Search for the cell housing the specified text and yield its (x, y) center coordinate. 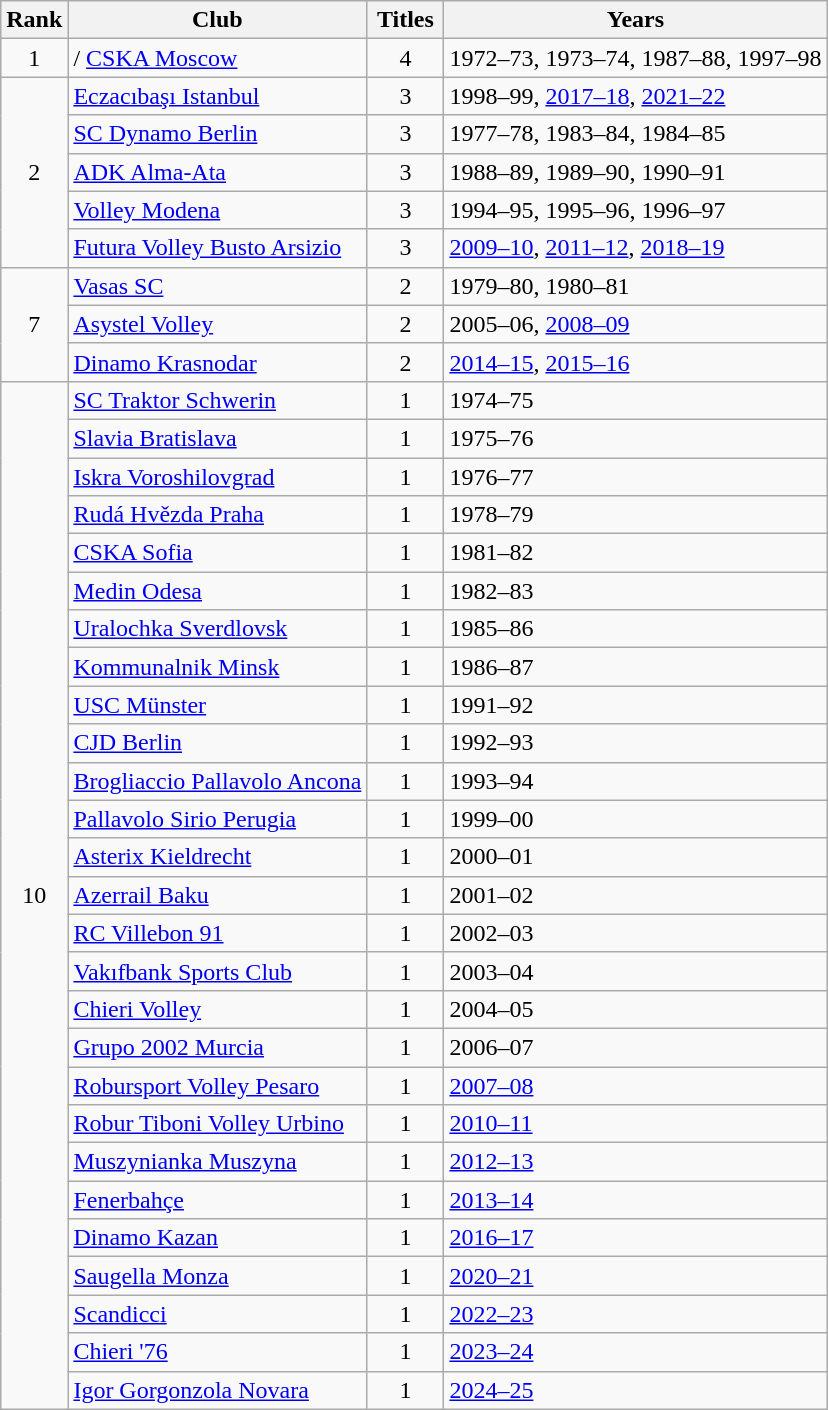
CJD Berlin (218, 743)
1981–82 (636, 553)
1988–89, 1989–90, 1990–91 (636, 172)
Eczacıbaşı Istanbul (218, 96)
Dinamo Krasnodar (218, 362)
1976–77 (636, 477)
1986–87 (636, 667)
Iskra Voroshilovgrad (218, 477)
2007–08 (636, 1085)
2020–21 (636, 1276)
1985–86 (636, 629)
Medin Odesa (218, 591)
2012–13 (636, 1162)
Vasas SC (218, 286)
2024–25 (636, 1390)
Chieri Volley (218, 1009)
Uralochka Sverdlovsk (218, 629)
Robur Tiboni Volley Urbino (218, 1124)
Chieri '76 (218, 1352)
Vakıfbank Sports Club (218, 971)
SC Dynamo Berlin (218, 134)
Years (636, 20)
1978–79 (636, 515)
1998–99, 2017–18, 2021–22 (636, 96)
/ CSKA Moscow (218, 58)
SC Traktor Schwerin (218, 400)
1992–93 (636, 743)
2016–17 (636, 1238)
1975–76 (636, 438)
2000–01 (636, 857)
Titles (406, 20)
ADK Alma-Ata (218, 172)
USC Münster (218, 705)
1974–75 (636, 400)
2009–10, 2011–12, 2018–19 (636, 248)
CSKA Sofia (218, 553)
1982–83 (636, 591)
Scandicci (218, 1314)
Saugella Monza (218, 1276)
2005–06, 2008–09 (636, 324)
Robursport Volley Pesaro (218, 1085)
1972–73, 1973–74, 1987–88, 1997–98 (636, 58)
Azerrail Baku (218, 895)
1991–92 (636, 705)
Rudá Hvězda Praha (218, 515)
1994–95, 1995–96, 1996–97 (636, 210)
2001–02 (636, 895)
2022–23 (636, 1314)
Club (218, 20)
2023–24 (636, 1352)
2010–11 (636, 1124)
Slavia Bratislava (218, 438)
7 (34, 324)
2003–04 (636, 971)
Asystel Volley (218, 324)
1999–00 (636, 819)
2006–07 (636, 1047)
10 (34, 895)
2004–05 (636, 1009)
Dinamo Kazan (218, 1238)
1993–94 (636, 781)
Futura Volley Busto Arsizio (218, 248)
1979–80, 1980–81 (636, 286)
Rank (34, 20)
Grupo 2002 Murcia (218, 1047)
Kommunalnik Minsk (218, 667)
4 (406, 58)
Fenerbahçe (218, 1200)
Pallavolo Sirio Perugia (218, 819)
Brogliaccio Pallavolo Ancona (218, 781)
RC Villebon 91 (218, 933)
Asterix Kieldrecht (218, 857)
Muszynianka Muszyna (218, 1162)
2013–14 (636, 1200)
2002–03 (636, 933)
Igor Gorgonzola Novara (218, 1390)
2014–15, 2015–16 (636, 362)
1977–78, 1983–84, 1984–85 (636, 134)
Volley Modena (218, 210)
